Capture the cell that displays the provided text and extract its (X, Y) central coordinate. 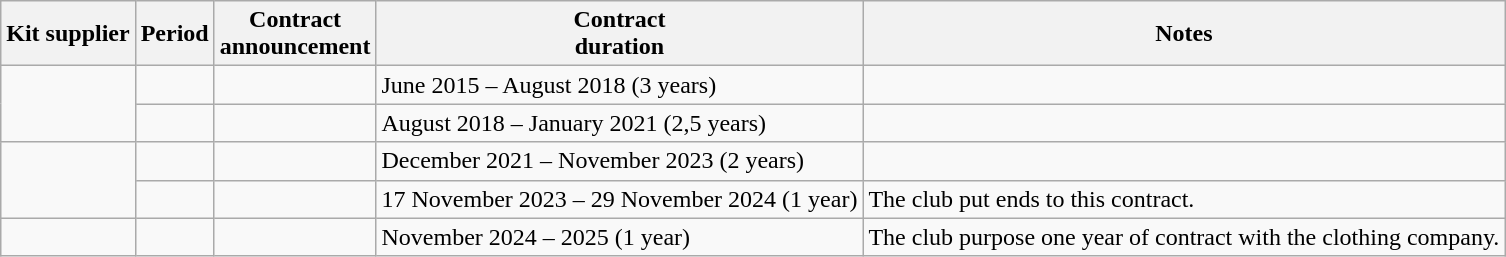
Period (174, 34)
17 November 2023 – 29 November 2024 (1 year) (620, 199)
November 2024 – 2025 (1 year) (620, 237)
The club put ends to this contract. (1184, 199)
June 2015 – August 2018 (3 years) (620, 85)
December 2021 – November 2023 (2 years) (620, 161)
Contractannouncement (295, 34)
Notes (1184, 34)
The club purpose one year of contract with the clothing company. (1184, 237)
Kit supplier (68, 34)
August 2018 – January 2021 (2,5 years) (620, 123)
Contractduration (620, 34)
